For the text-containing cell, return its midpoint in [X, Y] coordinate format. 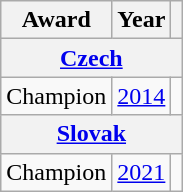
2021 [142, 172]
Czech [92, 58]
Year [142, 20]
2014 [142, 96]
Award [56, 20]
Slovak [92, 134]
